Search for the cell housing the specified text and yield its (X, Y) center coordinate. 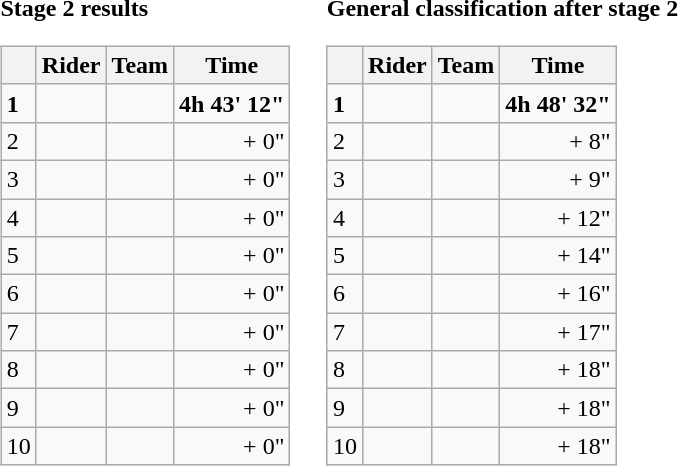
+ 8" (558, 141)
+ 16" (558, 294)
+ 9" (558, 179)
4h 43' 12" (232, 103)
4h 48' 32" (558, 103)
+ 17" (558, 332)
+ 14" (558, 256)
+ 12" (558, 217)
